Identify which cell holds the provided text, then report its [x, y] central coordinate. 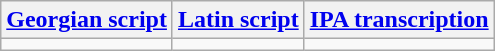
Latin script [238, 20]
Georgian script [87, 20]
IPA transcription [399, 20]
